Scan for the cell matching the given text and deliver its (x, y) coordinate at center. 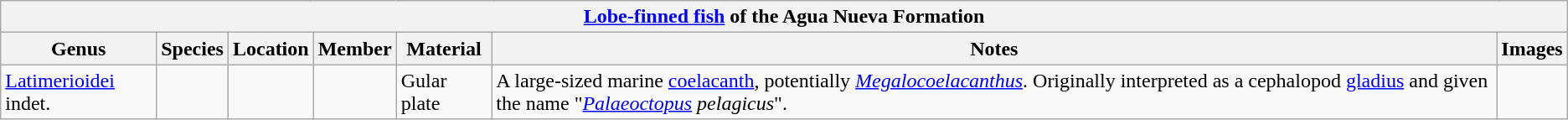
Latimerioidei indet. (79, 92)
Images (1532, 49)
Lobe-finned fish of the Agua Nueva Formation (784, 17)
Member (355, 49)
Notes (994, 49)
Genus (79, 49)
Species (193, 49)
Gular plate (444, 92)
Location (271, 49)
Material (444, 49)
